Find where the given text appears and provide that cell's center as [x, y] coordinate. 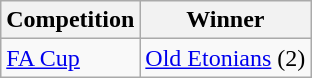
Old Etonians (2) [226, 58]
Competition [70, 20]
FA Cup [70, 58]
Winner [226, 20]
